For the text-containing cell, return its midpoint in [X, Y] coordinate format. 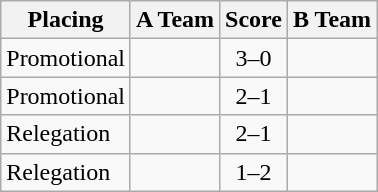
1–2 [254, 172]
Placing [66, 20]
B Team [332, 20]
3–0 [254, 58]
A Team [174, 20]
Score [254, 20]
